Capture the cell that displays the provided text and extract its [x, y] central coordinate. 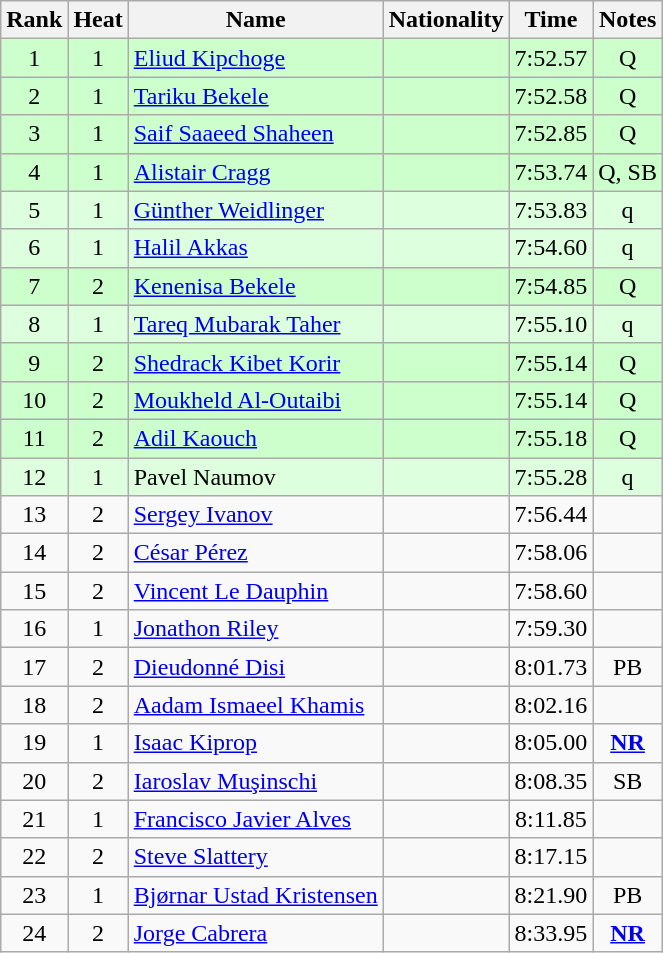
9 [34, 362]
Nationality [446, 20]
Isaac Kiprop [256, 743]
Günther Weidlinger [256, 210]
7:59.30 [551, 629]
8:01.73 [551, 667]
Tariku Bekele [256, 96]
10 [34, 400]
Saif Saaeed Shaheen [256, 134]
7:54.60 [551, 248]
Jorge Cabrera [256, 933]
3 [34, 134]
21 [34, 819]
8:11.85 [551, 819]
Dieudonné Disi [256, 667]
8:21.90 [551, 895]
14 [34, 553]
7:54.85 [551, 286]
Q, SB [628, 172]
17 [34, 667]
7 [34, 286]
11 [34, 438]
13 [34, 515]
7:52.58 [551, 96]
Aadam Ismaeel Khamis [256, 705]
Kenenisa Bekele [256, 286]
8 [34, 324]
23 [34, 895]
7:53.74 [551, 172]
Halil Akkas [256, 248]
Bjørnar Ustad Kristensen [256, 895]
Time [551, 20]
4 [34, 172]
7:52.85 [551, 134]
8:08.35 [551, 781]
8:17.15 [551, 857]
7:58.06 [551, 553]
7:55.28 [551, 477]
Adil Kaouch [256, 438]
15 [34, 591]
12 [34, 477]
7:56.44 [551, 515]
Eliud Kipchoge [256, 58]
Tareq Mubarak Taher [256, 324]
Sergey Ivanov [256, 515]
7:55.18 [551, 438]
7:52.57 [551, 58]
Moukheld Al-Outaibi [256, 400]
Rank [34, 20]
Shedrack Kibet Korir [256, 362]
5 [34, 210]
Iaroslav Muşinschi [256, 781]
Francisco Javier Alves [256, 819]
César Pérez [256, 553]
16 [34, 629]
Jonathon Riley [256, 629]
24 [34, 933]
Pavel Naumov [256, 477]
7:55.10 [551, 324]
Heat [98, 20]
7:58.60 [551, 591]
19 [34, 743]
SB [628, 781]
8:05.00 [551, 743]
Name [256, 20]
Notes [628, 20]
18 [34, 705]
8:02.16 [551, 705]
8:33.95 [551, 933]
Steve Slattery [256, 857]
Alistair Cragg [256, 172]
Vincent Le Dauphin [256, 591]
7:53.83 [551, 210]
22 [34, 857]
6 [34, 248]
20 [34, 781]
